Find where the given text appears and provide that cell's center as [X, Y] coordinate. 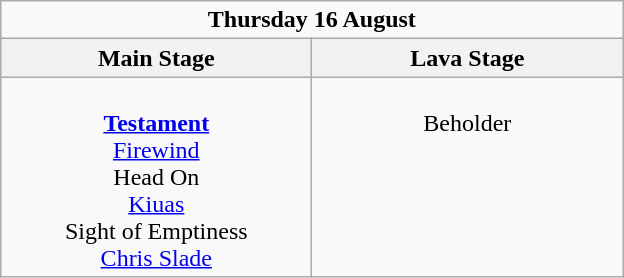
Beholder [468, 177]
Testament Firewind Head On Kiuas Sight of Emptiness Chris Slade [156, 177]
Lava Stage [468, 58]
Main Stage [156, 58]
Thursday 16 August [312, 20]
